Search for the cell housing the specified text and yield its (x, y) center coordinate. 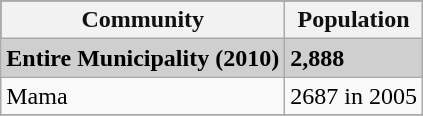
Mama (143, 96)
2687 in 2005 (354, 96)
Population (354, 20)
2,888 (354, 58)
Entire Municipality (2010) (143, 58)
Community (143, 20)
